Pinpoint the cell where the given text exists, returning its [x, y] midpoint coordinate. 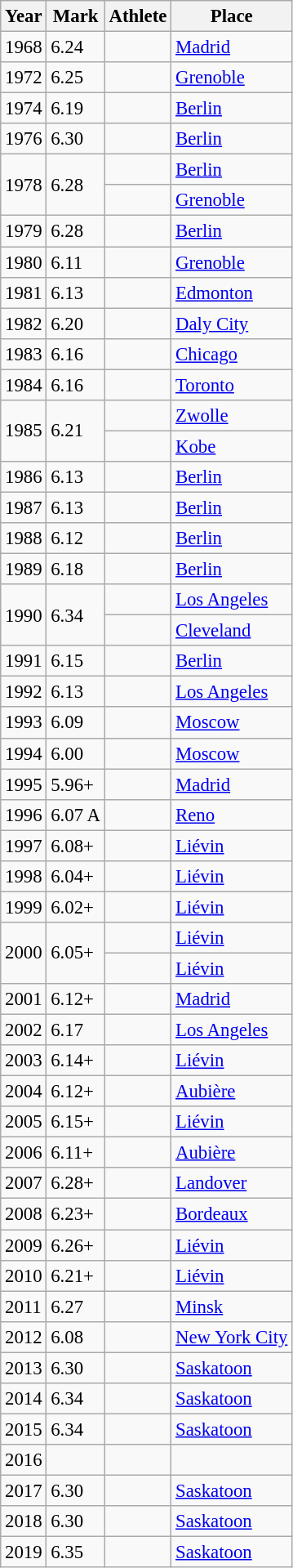
6.05+ [75, 953]
2004 [24, 1092]
1984 [24, 385]
Kobe [232, 446]
2018 [24, 1521]
6.23+ [75, 1214]
New York City [232, 1337]
Athlete [137, 16]
6.00 [75, 753]
2007 [24, 1184]
6.28+ [75, 1184]
2000 [24, 953]
6.21 [75, 431]
1999 [24, 907]
2001 [24, 999]
Bordeaux [232, 1214]
1998 [24, 877]
6.15 [75, 661]
2010 [24, 1275]
1968 [24, 47]
2015 [24, 1429]
1976 [24, 139]
2019 [24, 1552]
1992 [24, 692]
1989 [24, 570]
Mark [75, 16]
6.07 A [75, 815]
1994 [24, 753]
1996 [24, 815]
2014 [24, 1399]
1995 [24, 784]
1972 [24, 78]
Place [232, 16]
Minsk [232, 1307]
6.20 [75, 324]
2006 [24, 1153]
6.14+ [75, 1061]
1979 [24, 231]
2013 [24, 1368]
6.35 [75, 1552]
Daly City [232, 324]
6.18 [75, 570]
1986 [24, 477]
1978 [24, 185]
Edmonton [232, 293]
2011 [24, 1307]
2016 [24, 1460]
2005 [24, 1122]
2017 [24, 1490]
Zwolle [232, 416]
6.04+ [75, 877]
2002 [24, 1030]
6.27 [75, 1307]
1981 [24, 293]
6.19 [75, 109]
Cleveland [232, 631]
Reno [232, 815]
1993 [24, 723]
1982 [24, 324]
2009 [24, 1245]
1987 [24, 507]
6.09 [75, 723]
6.21+ [75, 1275]
Toronto [232, 385]
6.12 [75, 538]
6.24 [75, 47]
1988 [24, 538]
1997 [24, 846]
Year [24, 16]
6.08+ [75, 846]
2003 [24, 1061]
1990 [24, 614]
6.11 [75, 262]
2008 [24, 1214]
Chicago [232, 354]
6.26+ [75, 1245]
1983 [24, 354]
6.25 [75, 78]
5.96+ [75, 784]
1980 [24, 262]
1985 [24, 431]
1991 [24, 661]
1974 [24, 109]
2012 [24, 1337]
6.15+ [75, 1122]
6.08 [75, 1337]
Landover [232, 1184]
6.02+ [75, 907]
6.11+ [75, 1153]
6.17 [75, 1030]
